Return [X, Y] of the center of cell containing provided text 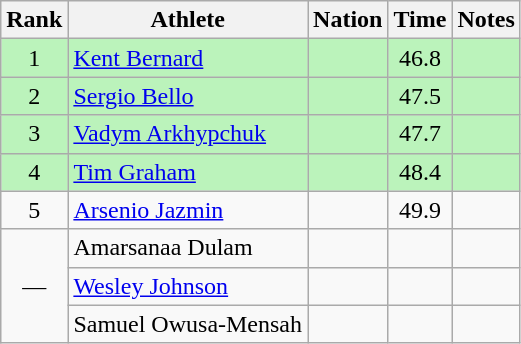
Kent Bernard [188, 58]
3 [34, 134]
Arsenio Jazmin [188, 210]
Athlete [188, 20]
4 [34, 172]
1 [34, 58]
Notes [486, 20]
Nation [348, 20]
Time [420, 20]
Tim Graham [188, 172]
46.8 [420, 58]
Sergio Bello [188, 96]
2 [34, 96]
47.7 [420, 134]
48.4 [420, 172]
49.9 [420, 210]
Vadym Arkhypchuk [188, 134]
— [34, 286]
Wesley Johnson [188, 286]
Amarsanaa Dulam [188, 248]
Rank [34, 20]
47.5 [420, 96]
5 [34, 210]
Samuel Owusa-Mensah [188, 324]
